For the text-containing cell, return its midpoint in (X, Y) coordinate format. 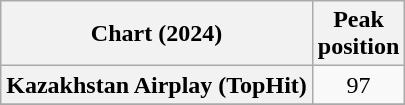
Kazakhstan Airplay (TopHit) (157, 85)
Chart (2024) (157, 34)
Peakposition (358, 34)
97 (358, 85)
